Return the [x, y] coordinate for the center point of the cell that contains the specified text.  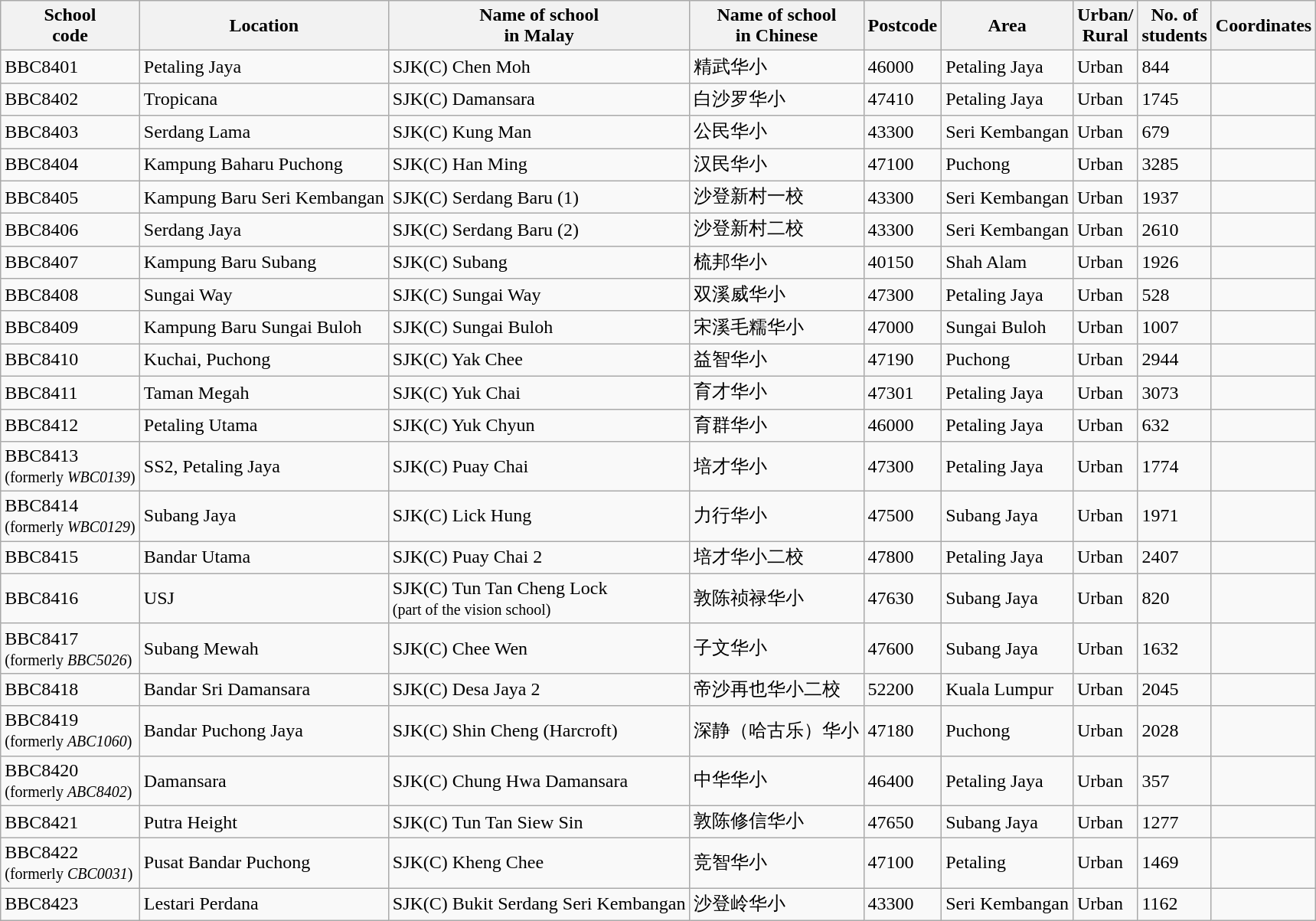
SJK(C) Puay Chai [539, 467]
1469 [1174, 864]
Bandar Puchong Jaya [263, 730]
SJK(C) Tun Tan Siew Sin [539, 822]
BBC8421 [70, 822]
BBC8422(formerly CBC0031) [70, 864]
Bandar Sri Damansara [263, 689]
820 [1174, 599]
BBC8411 [70, 392]
BBC8405 [70, 198]
1937 [1174, 198]
BBC8404 [70, 165]
BBC8414(formerly WBC0129) [70, 516]
Kampung Baru Seri Kembangan [263, 198]
BBC8402 [70, 100]
育才华小 [776, 392]
679 [1174, 132]
2045 [1174, 689]
Bandar Utama [263, 557]
BBC8418 [70, 689]
BBC8420(formerly ABC8402) [70, 781]
沙登新村一校 [776, 198]
双溪威华小 [776, 296]
SJK(C) Chung Hwa Damansara [539, 781]
47600 [903, 648]
SJK(C) Serdang Baru (2) [539, 230]
47800 [903, 557]
40150 [903, 262]
Serdang Lama [263, 132]
47650 [903, 822]
632 [1174, 426]
2610 [1174, 230]
46400 [903, 781]
SJK(C) Serdang Baru (1) [539, 198]
Putra Height [263, 822]
SJK(C) Bukit Serdang Seri Kembangan [539, 905]
沙登岭华小 [776, 905]
敦陈祯禄华小 [776, 599]
SJK(C) Kheng Chee [539, 864]
帝沙再也华小二校 [776, 689]
SJK(C) Yak Chee [539, 360]
SJK(C) Kung Man [539, 132]
Urban/Rural [1105, 26]
汉民华小 [776, 165]
BBC8419(formerly ABC1060) [70, 730]
SJK(C) Desa Jaya 2 [539, 689]
子文华小 [776, 648]
52200 [903, 689]
2407 [1174, 557]
SJK(C) Subang [539, 262]
BBC8412 [70, 426]
力行华小 [776, 516]
1745 [1174, 100]
BBC8409 [70, 328]
2028 [1174, 730]
Pusat Bandar Puchong [263, 864]
47000 [903, 328]
Location [263, 26]
Kampung Baru Subang [263, 262]
BBC8416 [70, 599]
竞智华小 [776, 864]
SJK(C) Yuk Chyun [539, 426]
3073 [1174, 392]
1277 [1174, 822]
中华华小 [776, 781]
BBC8410 [70, 360]
2944 [1174, 360]
357 [1174, 781]
Damansara [263, 781]
528 [1174, 296]
公民华小 [776, 132]
Kampung Baharu Puchong [263, 165]
SJK(C) Yuk Chai [539, 392]
SJK(C) Han Ming [539, 165]
BBC8413(formerly WBC0139) [70, 467]
BBC8403 [70, 132]
1774 [1174, 467]
白沙罗华小 [776, 100]
SJK(C) Sungai Way [539, 296]
Name of schoolin Malay [539, 26]
No. ofstudents [1174, 26]
Coordinates [1263, 26]
USJ [263, 599]
BBC8407 [70, 262]
SS2, Petaling Jaya [263, 467]
1162 [1174, 905]
Kampung Baru Sungai Buloh [263, 328]
Schoolcode [70, 26]
BBC8401 [70, 67]
精武华小 [776, 67]
SJK(C) Chee Wen [539, 648]
SJK(C) Damansara [539, 100]
SJK(C) Tun Tan Cheng Lock(part of the vision school) [539, 599]
47630 [903, 599]
Sungai Way [263, 296]
844 [1174, 67]
深静（哈古乐）华小 [776, 730]
Serdang Jaya [263, 230]
SJK(C) Lick Hung [539, 516]
Kuchai, Puchong [263, 360]
沙登新村二校 [776, 230]
1632 [1174, 648]
1971 [1174, 516]
宋溪毛糯华小 [776, 328]
1926 [1174, 262]
育群华小 [776, 426]
3285 [1174, 165]
Area [1007, 26]
SJK(C) Sungai Buloh [539, 328]
培才华小二校 [776, 557]
47301 [903, 392]
1007 [1174, 328]
47410 [903, 100]
47500 [903, 516]
益智华小 [776, 360]
BBC8417(formerly BBC5026) [70, 648]
敦陈修信华小 [776, 822]
BBC8408 [70, 296]
Tropicana [263, 100]
Sungai Buloh [1007, 328]
BBC8423 [70, 905]
Petaling Utama [263, 426]
Petaling [1007, 864]
BBC8406 [70, 230]
47190 [903, 360]
SJK(C) Shin Cheng (Harcroft) [539, 730]
Taman Megah [263, 392]
Postcode [903, 26]
BBC8415 [70, 557]
Kuala Lumpur [1007, 689]
SJK(C) Chen Moh [539, 67]
Name of schoolin Chinese [776, 26]
Lestari Perdana [263, 905]
47180 [903, 730]
Shah Alam [1007, 262]
Subang Mewah [263, 648]
SJK(C) Puay Chai 2 [539, 557]
梳邦华小 [776, 262]
培才华小 [776, 467]
